Pinpoint the cell where the given text exists, returning its [X, Y] midpoint coordinate. 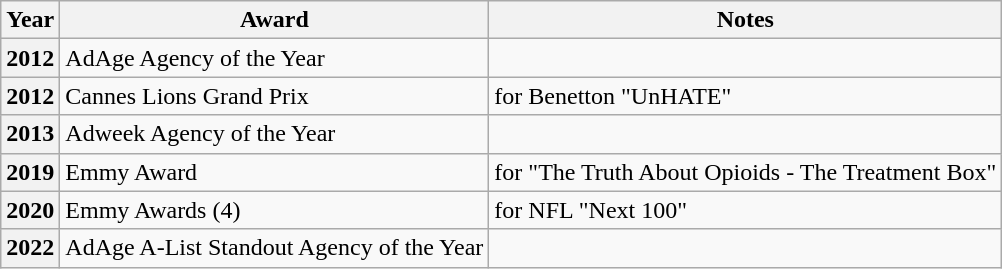
for Benetton "UnHATE" [746, 96]
2020 [30, 210]
2022 [30, 248]
AdAge Agency of the Year [274, 58]
Emmy Awards (4) [274, 210]
for NFL "Next 100" [746, 210]
Notes [746, 20]
Cannes Lions Grand Prix [274, 96]
Year [30, 20]
Adweek Agency of the Year [274, 134]
Emmy Award [274, 172]
Award [274, 20]
AdAge A-List Standout Agency of the Year [274, 248]
2019 [30, 172]
2013 [30, 134]
for "The Truth About Opioids - The Treatment Box" [746, 172]
